Search for the cell housing the specified text and yield its (x, y) center coordinate. 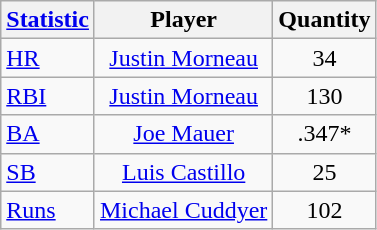
.347* (324, 134)
Player (183, 20)
130 (324, 96)
25 (324, 172)
Luis Castillo (183, 172)
Quantity (324, 20)
Runs (48, 210)
SB (48, 172)
RBI (48, 96)
Joe Mauer (183, 134)
HR (48, 58)
34 (324, 58)
Statistic (48, 20)
102 (324, 210)
BA (48, 134)
Michael Cuddyer (183, 210)
